Identify which cell holds the provided text, then report its (x, y) central coordinate. 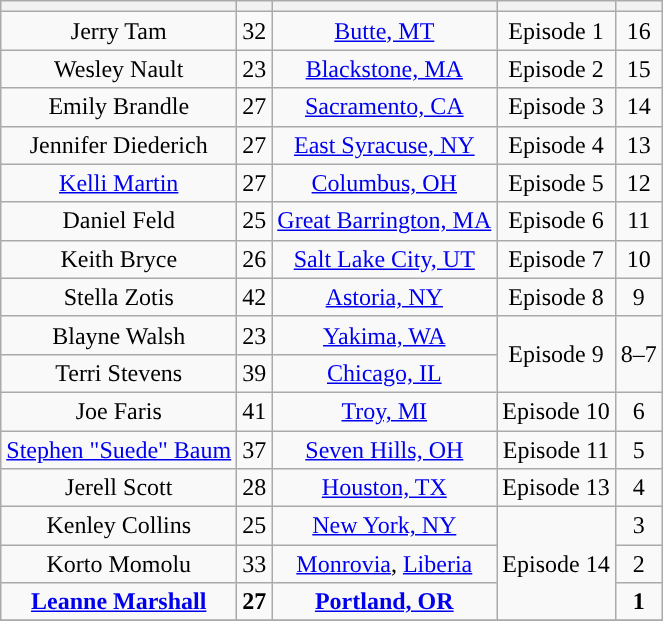
Episode 1 (556, 31)
Episode 5 (556, 183)
Episode 13 (556, 488)
Great Barrington, MA (384, 221)
Episode 3 (556, 107)
2 (638, 564)
Salt Lake City, UT (384, 259)
Butte, MT (384, 31)
Jerell Scott (119, 488)
42 (254, 297)
Chicago, IL (384, 373)
Blackstone, MA (384, 69)
16 (638, 31)
Episode 6 (556, 221)
Portland, OR (384, 602)
Episode 4 (556, 145)
Jennifer Diederich (119, 145)
9 (638, 297)
Episode 7 (556, 259)
Episode 11 (556, 449)
Keith Bryce (119, 259)
Wesley Nault (119, 69)
Kenley Collins (119, 526)
Leanne Marshall (119, 602)
Jerry Tam (119, 31)
26 (254, 259)
Emily Brandle (119, 107)
Yakima, WA (384, 335)
Terri Stevens (119, 373)
Blayne Walsh (119, 335)
37 (254, 449)
Episode 2 (556, 69)
Columbus, OH (384, 183)
39 (254, 373)
41 (254, 411)
Astoria, NY (384, 297)
Episode 10 (556, 411)
Troy, MI (384, 411)
28 (254, 488)
Stephen "Suede" Baum (119, 449)
11 (638, 221)
Joe Faris (119, 411)
Houston, TX (384, 488)
14 (638, 107)
4 (638, 488)
Daniel Feld (119, 221)
Sacramento, CA (384, 107)
Kelli Martin (119, 183)
6 (638, 411)
13 (638, 145)
Seven Hills, OH (384, 449)
32 (254, 31)
8–7 (638, 354)
3 (638, 526)
Episode 9 (556, 354)
Episode 8 (556, 297)
5 (638, 449)
New York, NY (384, 526)
East Syracuse, NY (384, 145)
Monrovia, Liberia (384, 564)
Korto Momolu (119, 564)
Stella Zotis (119, 297)
1 (638, 602)
Episode 14 (556, 564)
15 (638, 69)
10 (638, 259)
33 (254, 564)
12 (638, 183)
